Scan for the cell matching the given text and deliver its [x, y] coordinate at center. 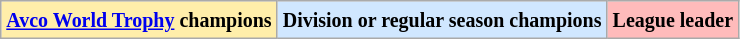
Avco World Trophy champions [139, 20]
Division or regular season champions [442, 20]
League leader [673, 20]
